Extract the [X, Y] coordinate from the center of the cell holding the provided text.  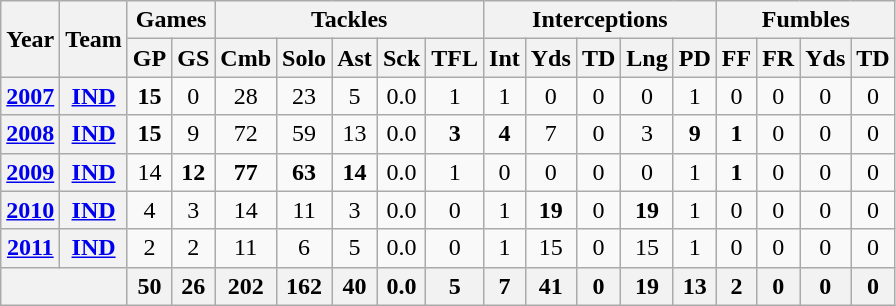
FF [736, 58]
Year [30, 39]
26 [194, 286]
FR [778, 58]
40 [355, 286]
23 [304, 96]
Interceptions [600, 20]
TFL [455, 58]
6 [304, 248]
202 [246, 286]
Cmb [246, 58]
Sck [401, 58]
2009 [30, 172]
Games [170, 20]
2007 [30, 96]
Team [94, 39]
41 [550, 286]
63 [304, 172]
Tackles [350, 20]
2010 [30, 210]
Int [505, 58]
Ast [355, 58]
28 [246, 96]
Lng [647, 58]
77 [246, 172]
Solo [304, 58]
PD [694, 58]
GS [194, 58]
72 [246, 134]
GP [149, 58]
2008 [30, 134]
162 [304, 286]
59 [304, 134]
12 [194, 172]
2011 [30, 248]
50 [149, 286]
Fumbles [806, 20]
